Extract the [x, y] coordinate from the center of the cell holding the provided text.  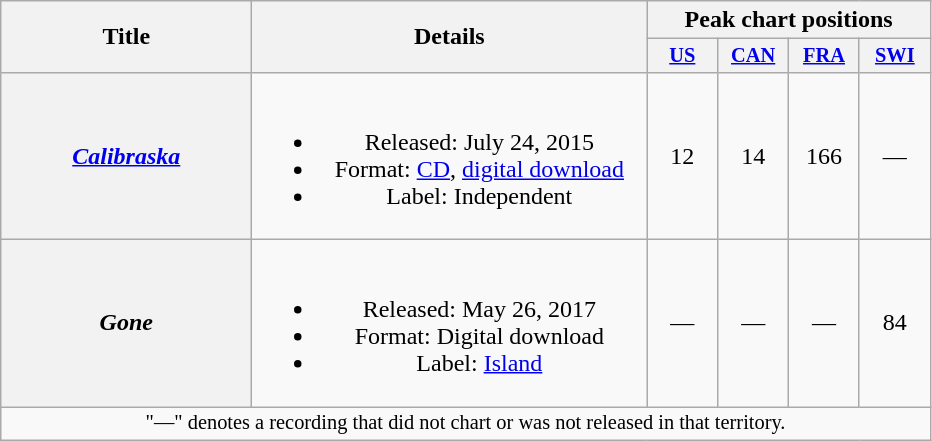
SWI [894, 56]
Released: May 26, 2017Format: Digital downloadLabel: Island [450, 324]
166 [824, 156]
Calibraska [126, 156]
"—" denotes a recording that did not chart or was not released in that territory. [466, 424]
FRA [824, 56]
84 [894, 324]
Gone [126, 324]
Released: July 24, 2015Format: CD, digital downloadLabel: Independent [450, 156]
US [682, 56]
Title [126, 37]
Details [450, 37]
14 [754, 156]
Peak chart positions [788, 20]
12 [682, 156]
CAN [754, 56]
